Identify which cell holds the provided text, then report its [x, y] central coordinate. 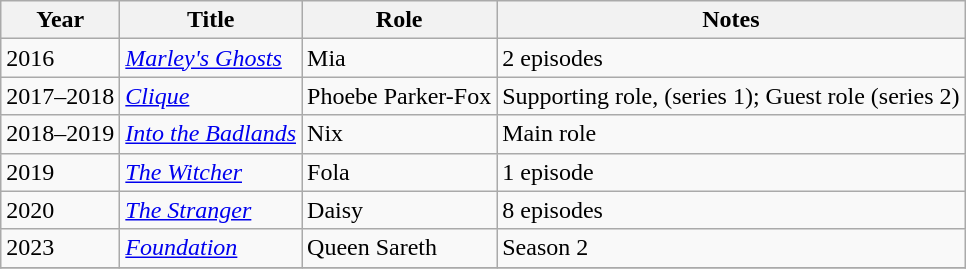
Into the Badlands [211, 134]
8 episodes [731, 210]
Marley's Ghosts [211, 58]
Role [400, 20]
Main role [731, 134]
1 episode [731, 172]
2016 [60, 58]
Notes [731, 20]
Clique [211, 96]
The Witcher [211, 172]
Title [211, 20]
Daisy [400, 210]
2018–2019 [60, 134]
2019 [60, 172]
2017–2018 [60, 96]
The Stranger [211, 210]
Phoebe Parker-Fox [400, 96]
2020 [60, 210]
Fola [400, 172]
Queen Sareth [400, 248]
Season 2 [731, 248]
Foundation [211, 248]
2023 [60, 248]
Nix [400, 134]
Year [60, 20]
Supporting role, (series 1); Guest role (series 2) [731, 96]
2 episodes [731, 58]
Mia [400, 58]
